Extract the [x, y] coordinate from the center of the cell holding the provided text.  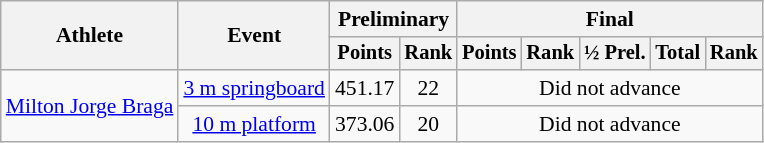
Final [610, 19]
½ Prel. [614, 54]
22 [428, 88]
451.17 [364, 88]
Athlete [90, 36]
10 m platform [254, 124]
20 [428, 124]
Preliminary [394, 19]
Milton Jorge Braga [90, 106]
3 m springboard [254, 88]
Total [678, 54]
Event [254, 36]
373.06 [364, 124]
